Find where the given text appears and provide that cell's center as (x, y) coordinate. 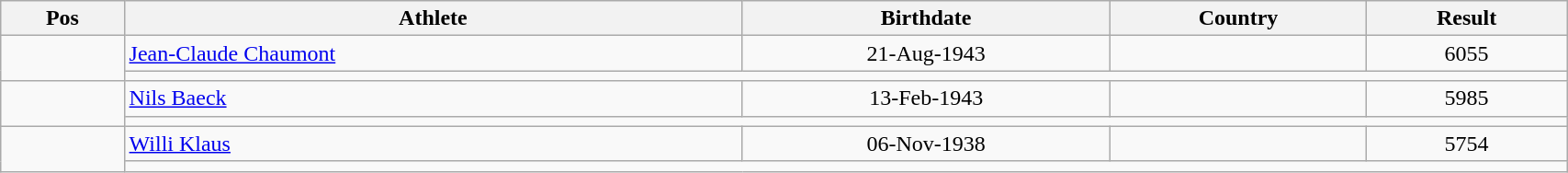
Jean-Claude Chaumont (434, 53)
Pos (62, 18)
Willi Klaus (434, 144)
Athlete (434, 18)
6055 (1466, 53)
Birthdate (926, 18)
Country (1238, 18)
5985 (1466, 98)
21-Aug-1943 (926, 53)
Nils Baeck (434, 98)
06-Nov-1938 (926, 144)
Result (1466, 18)
13-Feb-1943 (926, 98)
5754 (1466, 144)
